Return the [x, y] coordinate for the center point of the cell that contains the specified text.  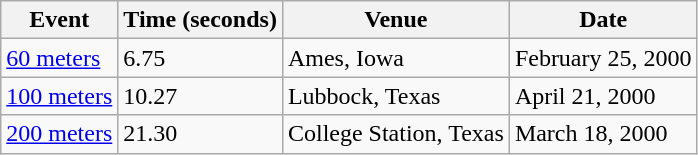
100 meters [60, 96]
6.75 [200, 58]
February 25, 2000 [603, 58]
60 meters [60, 58]
Lubbock, Texas [396, 96]
College Station, Texas [396, 134]
Event [60, 20]
Time (seconds) [200, 20]
Venue [396, 20]
March 18, 2000 [603, 134]
Ames, Iowa [396, 58]
21.30 [200, 134]
Date [603, 20]
200 meters [60, 134]
April 21, 2000 [603, 96]
10.27 [200, 96]
